Output the [X, Y] coordinate of the center of the cell containing the given text.  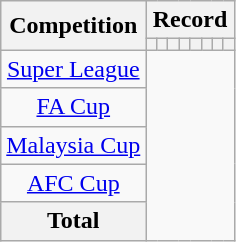
Total [74, 221]
Record [190, 20]
Super League [74, 69]
AFC Cup [74, 183]
Malaysia Cup [74, 145]
FA Cup [74, 107]
Competition [74, 26]
